Return (x, y) of the center of cell containing provided text 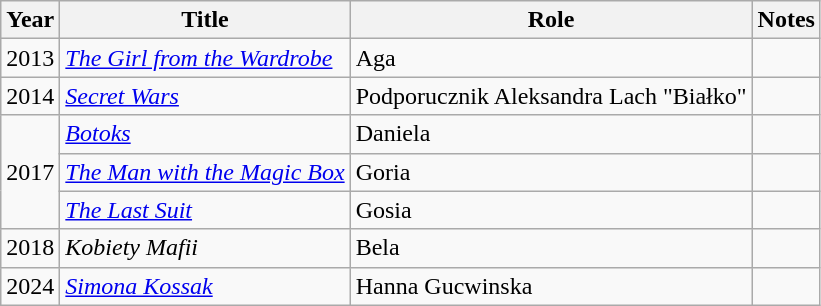
Kobiety Mafii (205, 248)
The Girl from the Wardrobe (205, 58)
Podporucznik Aleksandra Lach "Białko" (551, 96)
2018 (30, 248)
Simona Kossak (205, 286)
Gosia (551, 210)
The Last Suit (205, 210)
Goria (551, 172)
Secret Wars (205, 96)
Hanna Gucwinska (551, 286)
Aga (551, 58)
2017 (30, 172)
Daniela (551, 134)
Notes (786, 20)
The Man with the Magic Box (205, 172)
2024 (30, 286)
Title (205, 20)
Role (551, 20)
Bela (551, 248)
2014 (30, 96)
Year (30, 20)
2013 (30, 58)
Botoks (205, 134)
